Provide the (x, y) coordinate of the cell's center where the given text is located.  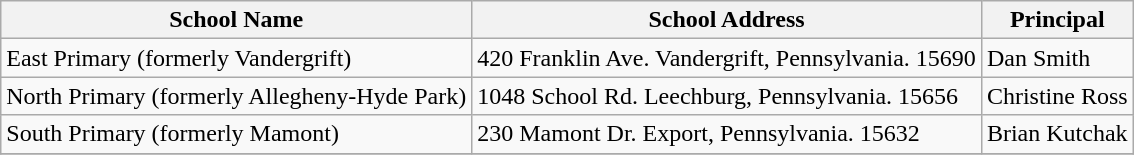
School Name (236, 20)
1048 School Rd. Leechburg, Pennsylvania. 15656 (727, 96)
Dan Smith (1057, 58)
School Address (727, 20)
Brian Kutchak (1057, 134)
North Primary (formerly Allegheny-Hyde Park) (236, 96)
Principal (1057, 20)
South Primary (formerly Mamont) (236, 134)
Christine Ross (1057, 96)
230 Mamont Dr. Export, Pennsylvania. 15632 (727, 134)
East Primary (formerly Vandergrift) (236, 58)
420 Franklin Ave. Vandergrift, Pennsylvania. 15690 (727, 58)
